Extract the [X, Y] coordinate from the center of the cell holding the provided text.  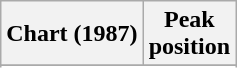
Peakposition [189, 34]
Chart (1987) [72, 34]
